Extract the [X, Y] coordinate from the center of the cell holding the provided text.  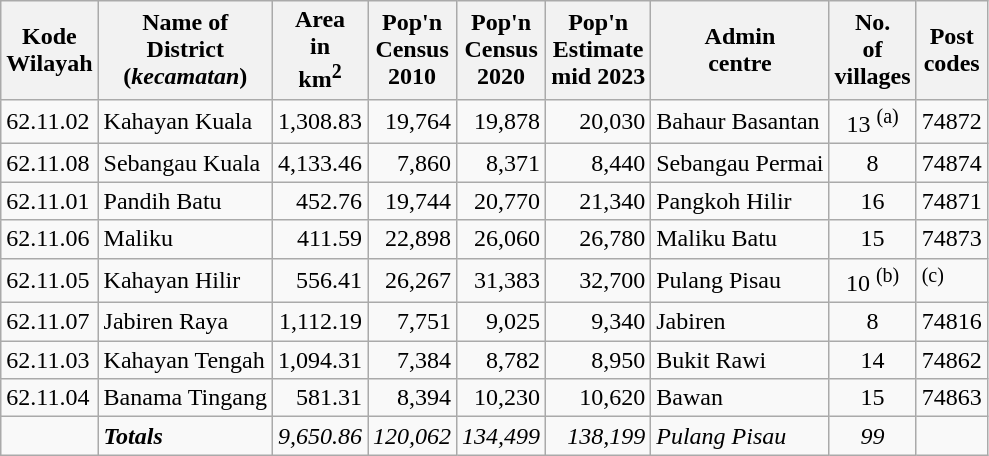
8,782 [502, 360]
10,230 [502, 398]
Bawan [740, 398]
10 (b) [872, 280]
Maliku [185, 239]
21,340 [598, 201]
Sebangau Permai [740, 163]
Pangkoh Hilir [740, 201]
Bahaur Basantan [740, 122]
74873 [952, 239]
120,062 [412, 436]
Postcodes [952, 50]
Jabiren Raya [185, 322]
19,878 [502, 122]
74863 [952, 398]
Jabiren [740, 322]
8,440 [598, 163]
74871 [952, 201]
62.11.04 [50, 398]
26,267 [412, 280]
7,860 [412, 163]
62.11.02 [50, 122]
9,340 [598, 322]
8,950 [598, 360]
8,371 [502, 163]
19,764 [412, 122]
62.11.05 [50, 280]
7,384 [412, 360]
Bukit Rawi [740, 360]
20,770 [502, 201]
74872 [952, 122]
99 [872, 436]
26,780 [598, 239]
1,112.19 [320, 322]
Pop'nEstimatemid 2023 [598, 50]
1,308.83 [320, 122]
9,650.86 [320, 436]
Kode Wilayah [50, 50]
Kahayan Hilir [185, 280]
62.11.07 [50, 322]
(c) [952, 280]
No.ofvillages [872, 50]
10,620 [598, 398]
7,751 [412, 322]
Pop'nCensus2010 [412, 50]
Totals [185, 436]
62.11.01 [50, 201]
134,499 [502, 436]
4,133.46 [320, 163]
Sebangau Kuala [185, 163]
22,898 [412, 239]
13 (a) [872, 122]
62.11.06 [50, 239]
9,025 [502, 322]
19,744 [412, 201]
Banama Tingang [185, 398]
Pandih Batu [185, 201]
Name ofDistrict(kecamatan) [185, 50]
8,394 [412, 398]
74816 [952, 322]
556.41 [320, 280]
62.11.08 [50, 163]
1,094.31 [320, 360]
Maliku Batu [740, 239]
74862 [952, 360]
20,030 [598, 122]
14 [872, 360]
Kahayan Tengah [185, 360]
32,700 [598, 280]
Area inkm2 [320, 50]
16 [872, 201]
62.11.03 [50, 360]
Admincentre [740, 50]
31,383 [502, 280]
138,199 [598, 436]
74874 [952, 163]
26,060 [502, 239]
581.31 [320, 398]
Kahayan Kuala [185, 122]
Pop'nCensus2020 [502, 50]
452.76 [320, 201]
411.59 [320, 239]
